Search for the cell housing the specified text and yield its (X, Y) center coordinate. 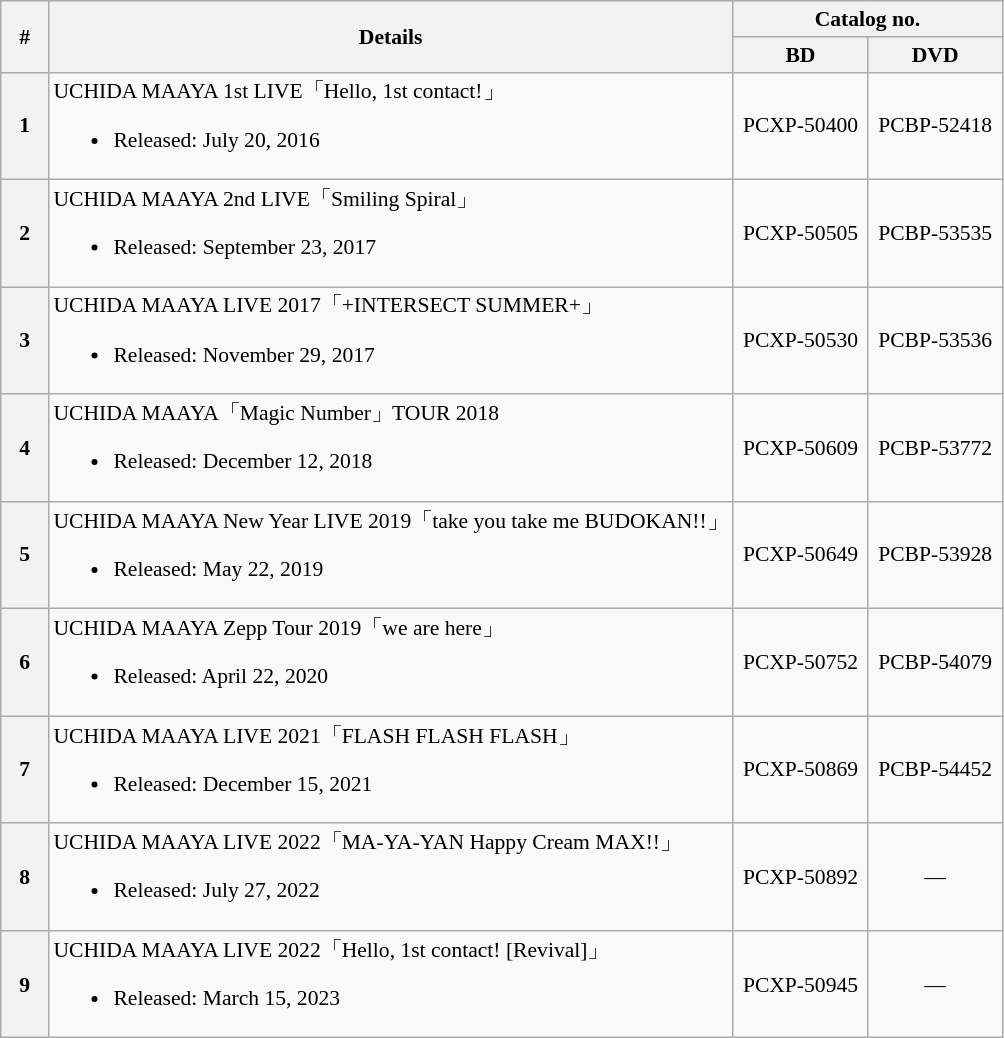
3 (25, 340)
Details (390, 36)
PCXP-50609 (800, 448)
7 (25, 770)
Catalog no. (868, 19)
UCHIDA MAAYA 2nd LIVE「Smiling Spiral」Released: September 23, 2017 (390, 234)
PCBP-53536 (935, 340)
6 (25, 662)
UCHIDA MAAYA New Year LIVE 2019「take you take me BUDOKAN!!」Released: May 22, 2019 (390, 556)
UCHIDA MAAYA「Magic Number」TOUR 2018Released: December 12, 2018 (390, 448)
UCHIDA MAAYA LIVE 2022「MA-YA-YAN Happy Cream MAX!!」Released: July 27, 2022 (390, 876)
PCBP-53535 (935, 234)
PCXP-50752 (800, 662)
UCHIDA MAAYA LIVE 2021「FLASH FLASH FLASH」Released: December 15, 2021 (390, 770)
5 (25, 556)
PCXP-50869 (800, 770)
PCXP-50400 (800, 126)
# (25, 36)
2 (25, 234)
UCHIDA MAAYA LIVE 2017「+INTERSECT SUMMER+」Released: November 29, 2017 (390, 340)
PCBP-53928 (935, 556)
PCXP-50945 (800, 984)
1 (25, 126)
DVD (935, 55)
UCHIDA MAAYA Zepp Tour 2019「we are here」Released: April 22, 2020 (390, 662)
BD (800, 55)
PCXP-50530 (800, 340)
PCBP-52418 (935, 126)
4 (25, 448)
UCHIDA MAAYA 1st LIVE「Hello, 1st contact!」Released: July 20, 2016 (390, 126)
PCXP-50505 (800, 234)
UCHIDA MAAYA LIVE 2022「Hello, 1st contact! [Revival]」Released: March 15, 2023 (390, 984)
PCBP-53772 (935, 448)
9 (25, 984)
8 (25, 876)
PCXP-50649 (800, 556)
PCBP-54079 (935, 662)
PCBP-54452 (935, 770)
PCXP-50892 (800, 876)
